Capture the cell that displays the provided text and extract its (X, Y) central coordinate. 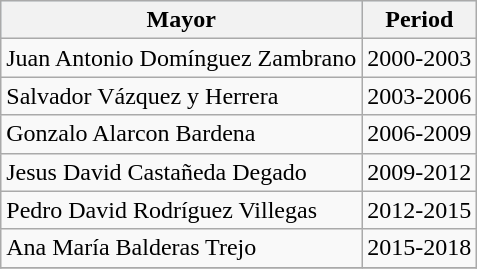
Mayor (182, 20)
Gonzalo Alarcon Bardena (182, 134)
Jesus David Castañeda Degado (182, 172)
2015-2018 (420, 248)
Ana María Balderas Trejo (182, 248)
2009-2012 (420, 172)
Period (420, 20)
2003-2006 (420, 96)
2012-2015 (420, 210)
2000-2003 (420, 58)
Pedro David Rodríguez Villegas (182, 210)
2006-2009 (420, 134)
Juan Antonio Domínguez Zambrano (182, 58)
Salvador Vázquez y Herrera (182, 96)
